Identify which cell holds the provided text, then report its (x, y) central coordinate. 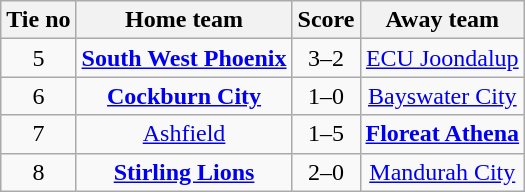
8 (38, 172)
ECU Joondalup (442, 58)
3–2 (326, 58)
Home team (184, 20)
2–0 (326, 172)
Floreat Athena (442, 134)
South West Phoenix (184, 58)
Away team (442, 20)
Score (326, 20)
6 (38, 96)
Stirling Lions (184, 172)
Ashfield (184, 134)
Mandurah City (442, 172)
Cockburn City (184, 96)
7 (38, 134)
1–5 (326, 134)
1–0 (326, 96)
Tie no (38, 20)
Bayswater City (442, 96)
5 (38, 58)
